Return the [X, Y] coordinate for the center point of the cell that contains the specified text.  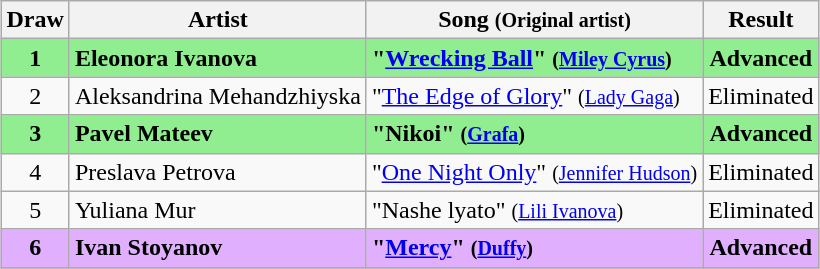
4 [35, 172]
"Nikoi" (Grafa) [534, 134]
Draw [35, 20]
Preslava Petrova [218, 172]
3 [35, 134]
Aleksandrina Mehandzhiyska [218, 96]
"Mercy" (Duffy) [534, 248]
Pavel Mateev [218, 134]
Eleonora Ivanova [218, 58]
6 [35, 248]
Artist [218, 20]
1 [35, 58]
Yuliana Mur [218, 210]
5 [35, 210]
Song (Original artist) [534, 20]
2 [35, 96]
"The Edge of Glory" (Lady Gaga) [534, 96]
"Wrecking Ball" (Miley Cyrus) [534, 58]
Result [761, 20]
"Nashe lyato" (Lili Ivanova) [534, 210]
Ivan Stoyanov [218, 248]
"One Night Only" (Jennifer Hudson) [534, 172]
